Identify which cell holds the provided text, then report its (x, y) central coordinate. 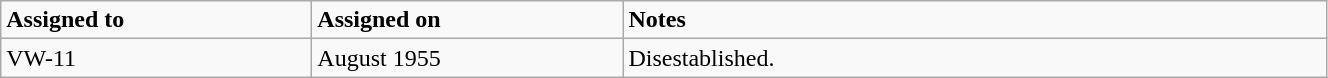
Disestablished. (975, 58)
VW-11 (156, 58)
August 1955 (468, 58)
Assigned on (468, 20)
Assigned to (156, 20)
Notes (975, 20)
